Return the [X, Y] coordinate for the center point of the cell that contains the specified text.  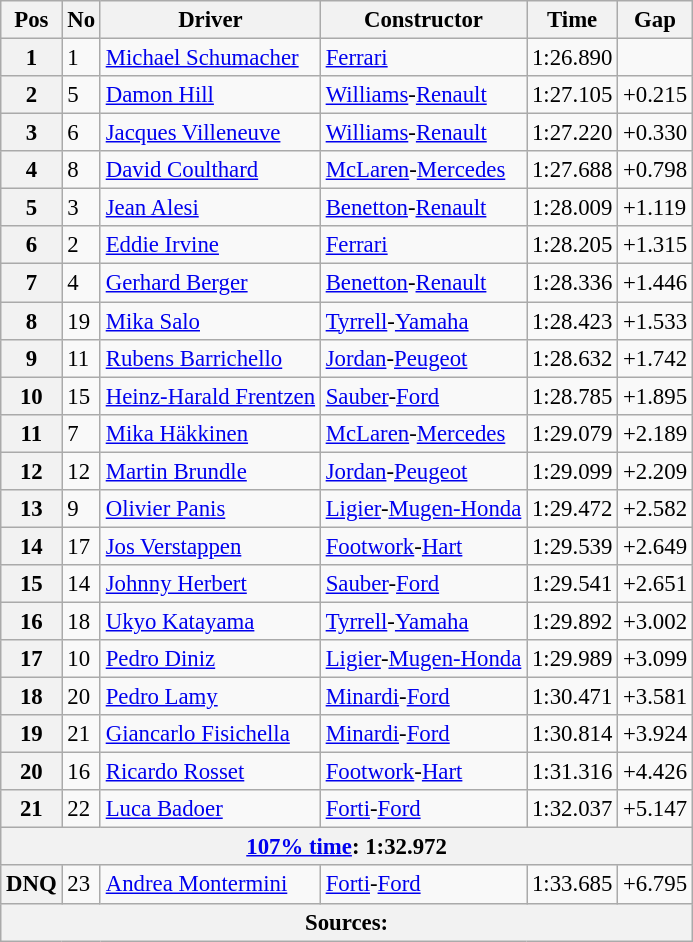
+1.315 [656, 245]
1:29.892 [572, 621]
23 [81, 885]
1:28.205 [572, 245]
1:29.099 [572, 471]
+0.215 [656, 95]
Driver [210, 20]
+4.426 [656, 772]
David Coulthard [210, 170]
1:26.890 [572, 58]
Mika Salo [210, 321]
1:29.541 [572, 584]
+1.895 [656, 396]
1:30.471 [572, 697]
1:28.632 [572, 358]
Pos [32, 20]
+6.795 [656, 885]
+3.581 [656, 697]
Ricardo Rosset [210, 772]
No [81, 20]
Michael Schumacher [210, 58]
Pedro Diniz [210, 659]
Rubens Barrichello [210, 358]
1:28.009 [572, 208]
+3.924 [656, 734]
1:30.814 [572, 734]
Heinz-Harald Frentzen [210, 396]
Ukyo Katayama [210, 621]
+2.649 [656, 546]
Sources: [347, 922]
1:28.785 [572, 396]
+0.330 [656, 133]
13 [32, 509]
Jos Verstappen [210, 546]
Luca Badoer [210, 809]
Gerhard Berger [210, 283]
22 [81, 809]
+5.147 [656, 809]
+1.742 [656, 358]
Jacques Villeneuve [210, 133]
1:29.989 [572, 659]
Olivier Panis [210, 509]
+1.446 [656, 283]
1:28.336 [572, 283]
1:29.472 [572, 509]
Johnny Herbert [210, 584]
+1.533 [656, 321]
1:31.316 [572, 772]
+3.002 [656, 621]
Damon Hill [210, 95]
Martin Brundle [210, 471]
+3.099 [656, 659]
Constructor [423, 20]
Giancarlo Fisichella [210, 734]
1:27.105 [572, 95]
+0.798 [656, 170]
Andrea Montermini [210, 885]
Jean Alesi [210, 208]
1:28.423 [572, 321]
+2.651 [656, 584]
+2.189 [656, 433]
Eddie Irvine [210, 245]
+2.582 [656, 509]
1:33.685 [572, 885]
1:27.220 [572, 133]
Mika Häkkinen [210, 433]
DNQ [32, 885]
+2.209 [656, 471]
1:29.539 [572, 546]
1:32.037 [572, 809]
1:29.079 [572, 433]
Gap [656, 20]
Pedro Lamy [210, 697]
+1.119 [656, 208]
Time [572, 20]
1:27.688 [572, 170]
107% time: 1:32.972 [347, 847]
